Return the [x, y] coordinate for the center point of the cell that contains the specified text.  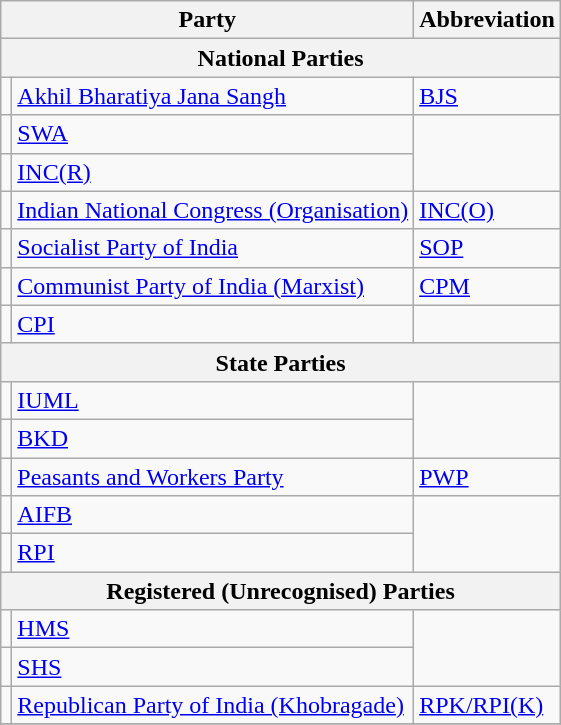
Republican Party of India (Khobragade) [213, 705]
Party [208, 20]
Abbreviation [488, 20]
BJS [488, 96]
BKD [213, 438]
CPM [488, 286]
RPI [213, 553]
National Parties [281, 58]
INC(R) [213, 172]
SWA [213, 134]
Peasants and Workers Party [213, 477]
INC(O) [488, 210]
RPK/RPI(K) [488, 705]
Registered (Unrecognised) Parties [281, 591]
Socialist Party of India [213, 248]
AIFB [213, 515]
SOP [488, 248]
HMS [213, 629]
IUML [213, 400]
Indian National Congress (Organisation) [213, 210]
Communist Party of India (Marxist) [213, 286]
Akhil Bharatiya Jana Sangh [213, 96]
SHS [213, 667]
CPI [213, 324]
PWP [488, 477]
State Parties [281, 362]
